Pinpoint the cell where the given text exists, returning its [x, y] midpoint coordinate. 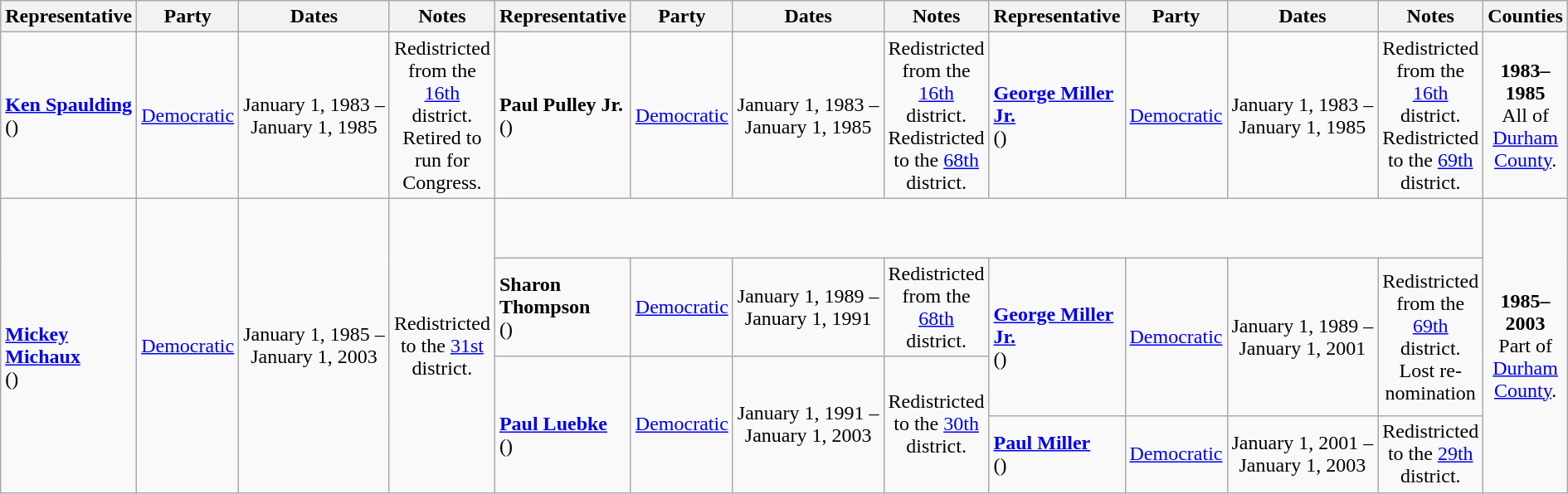
January 1, 1991 – January 1, 2003 [808, 424]
Counties [1526, 17]
January 1, 1985 – January 1, 2003 [314, 345]
Redistricted to the 29th district. [1430, 454]
1985–2003 Part of Durham County. [1526, 345]
January 1, 1989 – January 1, 2001 [1303, 337]
Redistricted from the 16th district. Retired to run for Congress. [441, 115]
Redistricted from the 69th district. Lost re-nomination [1430, 337]
January 1, 2001 – January 1, 2003 [1303, 454]
Redistricted from the 68th district. [936, 307]
Redistricted to the 31st district. [441, 345]
Redistricted from the 16th district. Redistricted to the 69th district. [1430, 115]
Sharon Thompson() [562, 307]
Paul Pulley Jr.() [562, 115]
Paul Luebke() [562, 424]
Redistricted to the 30th district. [936, 424]
1983–1985 All of Durham County. [1526, 115]
Paul Miller() [1057, 454]
Redistricted from the 16th district. Redistricted to the 68th district. [936, 115]
January 1, 1989 – January 1, 1991 [808, 307]
Mickey Michaux() [69, 345]
Ken Spaulding() [69, 115]
